Detect which cell encompasses the target text, then output its (X, Y) center coordinate. 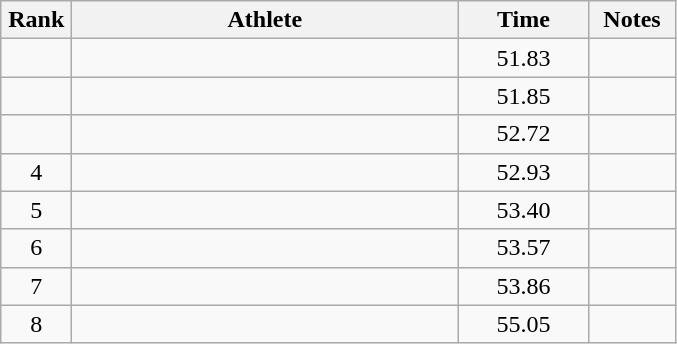
53.40 (524, 210)
Rank (36, 20)
4 (36, 172)
53.57 (524, 248)
8 (36, 324)
Notes (632, 20)
51.85 (524, 96)
7 (36, 286)
6 (36, 248)
55.05 (524, 324)
Time (524, 20)
52.72 (524, 134)
Athlete (265, 20)
52.93 (524, 172)
51.83 (524, 58)
5 (36, 210)
53.86 (524, 286)
